Return the (X, Y) coordinate for the center point of the cell that contains the specified text.  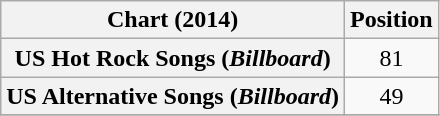
US Alternative Songs (Billboard) (173, 96)
US Hot Rock Songs (Billboard) (173, 58)
Position (392, 20)
49 (392, 96)
81 (392, 58)
Chart (2014) (173, 20)
